Return the (x, y) coordinate for the center point of the cell that contains the specified text.  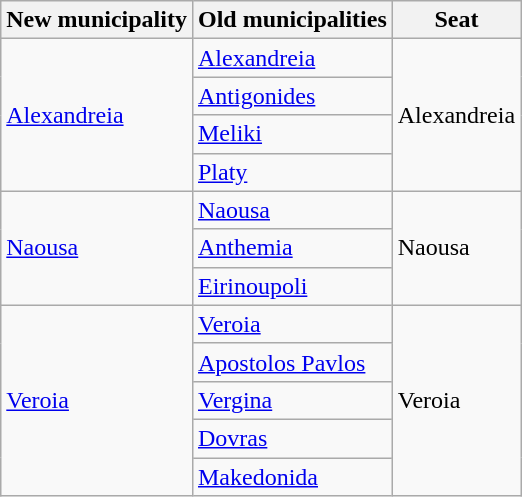
Apostolos Pavlos (292, 362)
Platy (292, 172)
Anthemia (292, 248)
New municipality (97, 20)
Vergina (292, 400)
Makedonida (292, 477)
Seat (456, 20)
Eirinoupoli (292, 286)
Antigonides (292, 96)
Meliki (292, 134)
Old municipalities (292, 20)
Dovras (292, 438)
